Search for the cell housing the specified text and yield its [x, y] center coordinate. 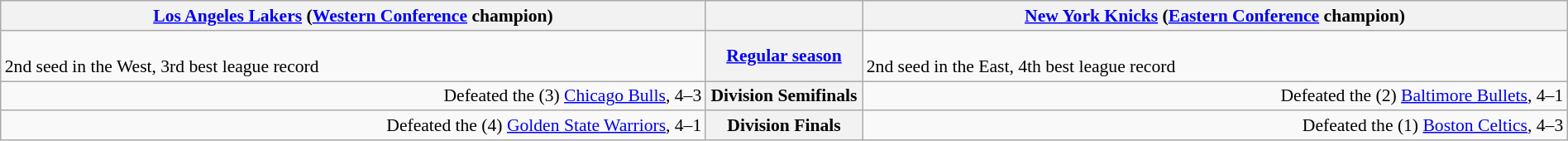
Defeated the (1) Boston Celtics, 4–3 [1216, 126]
New York Knicks (Eastern Conference champion) [1216, 16]
Regular season [784, 56]
Defeated the (2) Baltimore Bullets, 4–1 [1216, 96]
Defeated the (4) Golden State Warriors, 4–1 [354, 126]
Defeated the (3) Chicago Bulls, 4–3 [354, 96]
2nd seed in the East, 4th best league record [1216, 56]
Division Finals [784, 126]
Los Angeles Lakers (Western Conference champion) [354, 16]
Division Semifinals [784, 96]
2nd seed in the West, 3rd best league record [354, 56]
